Determine the (x, y) coordinate at the center of the cell enclosing the given text.  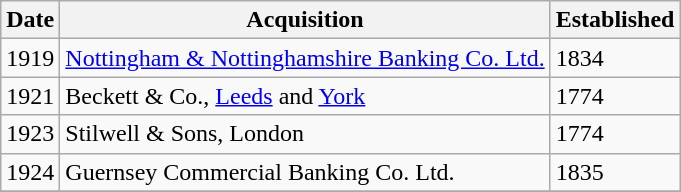
1923 (30, 134)
Acquisition (305, 20)
Date (30, 20)
Guernsey Commercial Banking Co. Ltd. (305, 172)
1834 (615, 58)
1921 (30, 96)
Stilwell & Sons, London (305, 134)
Beckett & Co., Leeds and York (305, 96)
1919 (30, 58)
Established (615, 20)
1924 (30, 172)
1835 (615, 172)
Nottingham & Nottinghamshire Banking Co. Ltd. (305, 58)
